Identify which cell holds the provided text, then report its [x, y] central coordinate. 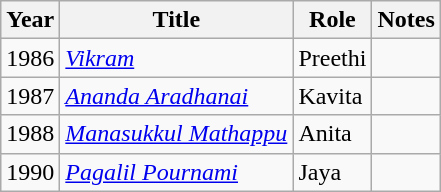
1987 [30, 96]
Pagalil Pournami [176, 172]
Ananda Aradhanai [176, 96]
Jaya [332, 172]
Manasukkul Mathappu [176, 134]
Title [176, 20]
1990 [30, 172]
Notes [406, 20]
1986 [30, 58]
Preethi [332, 58]
Anita [332, 134]
Kavita [332, 96]
Vikram [176, 58]
Role [332, 20]
Year [30, 20]
1988 [30, 134]
